Capture the cell that displays the provided text and extract its [X, Y] central coordinate. 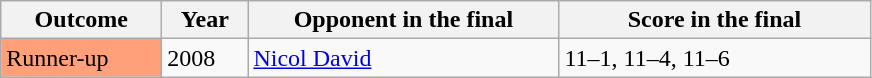
Opponent in the final [404, 20]
Outcome [82, 20]
Runner-up [82, 58]
2008 [205, 58]
Score in the final [714, 20]
Nicol David [404, 58]
11–1, 11–4, 11–6 [714, 58]
Year [205, 20]
